Provide the (X, Y) coordinate of the cell's center where the given text is located.  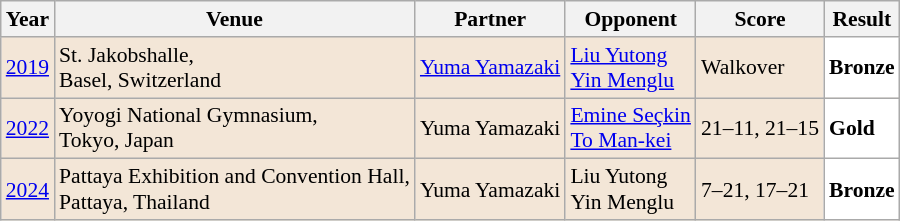
Pattaya Exhibition and Convention Hall,Pattaya, Thailand (234, 190)
Walkover (760, 68)
2019 (28, 68)
2024 (28, 190)
Gold (862, 128)
Year (28, 19)
Score (760, 19)
Opponent (630, 19)
Emine Seçkin To Man-kei (630, 128)
St. Jakobshalle,Basel, Switzerland (234, 68)
Partner (490, 19)
Yoyogi National Gymnasium,Tokyo, Japan (234, 128)
Result (862, 19)
Venue (234, 19)
7–21, 17–21 (760, 190)
2022 (28, 128)
21–11, 21–15 (760, 128)
